Locate the cell with the specified text and output its [x, y] center coordinate. 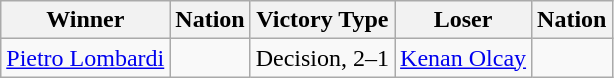
Winner [86, 20]
Kenan Olcay [464, 58]
Decision, 2–1 [322, 58]
Victory Type [322, 20]
Loser [464, 20]
Pietro Lombardi [86, 58]
